Output the [X, Y] coordinate of the center of the cell containing the given text.  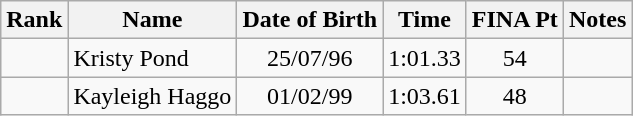
Kristy Pond [152, 58]
Kayleigh Haggo [152, 96]
1:03.61 [425, 96]
48 [514, 96]
Rank [34, 20]
Time [425, 20]
01/02/99 [310, 96]
54 [514, 58]
Notes [597, 20]
25/07/96 [310, 58]
Name [152, 20]
1:01.33 [425, 58]
Date of Birth [310, 20]
FINA Pt [514, 20]
